Output the [x, y] coordinate of the center of the cell containing the given text.  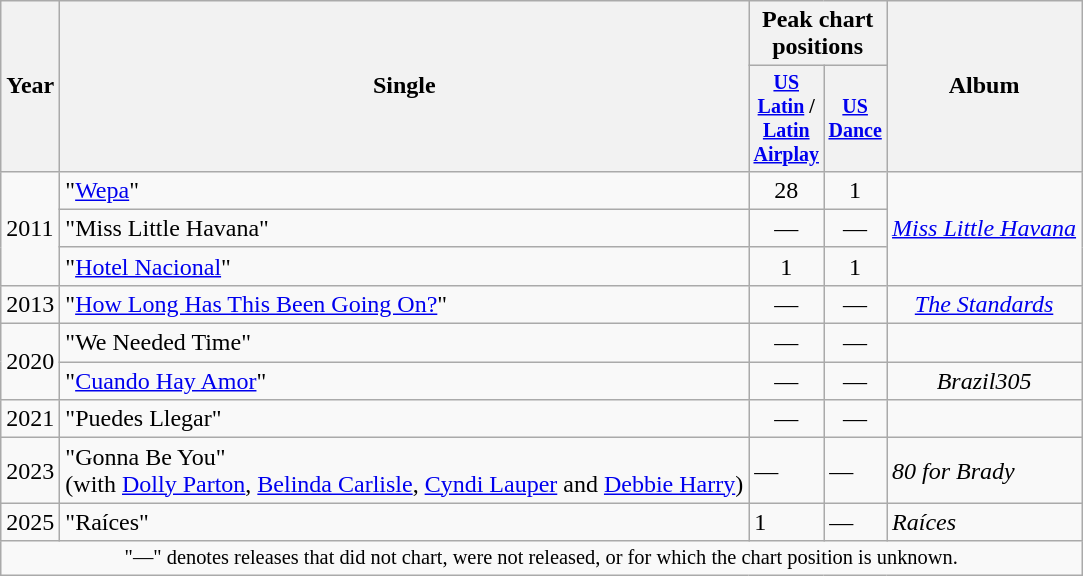
28 [786, 190]
2020 [30, 362]
Peak chart positions [818, 34]
"Puedes Llegar" [404, 419]
Miss Little Havana [984, 228]
USLatin / Latin Airplay [786, 118]
2011 [30, 228]
"Hotel Nacional" [404, 266]
"—" denotes releases that did not chart, were not released, or for which the chart position is unknown. [542, 558]
Single [404, 86]
"Miss Little Havana" [404, 228]
Brazil305 [984, 381]
Year [30, 86]
Album [984, 86]
"How Long Has This Been Going On?" [404, 304]
"Gonna Be You"(with Dolly Parton, Belinda Carlisle, Cyndi Lauper and Debbie Harry) [404, 470]
2013 [30, 304]
USDance [856, 118]
The Standards [984, 304]
"Wepa" [404, 190]
80 for Brady [984, 470]
2023 [30, 470]
"Cuando Hay Amor" [404, 381]
2021 [30, 419]
2025 [30, 522]
"Raíces" [404, 522]
"We Needed Time" [404, 343]
Raíces [984, 522]
